Provide the [x, y] coordinate of the cell's center where the given text is located.  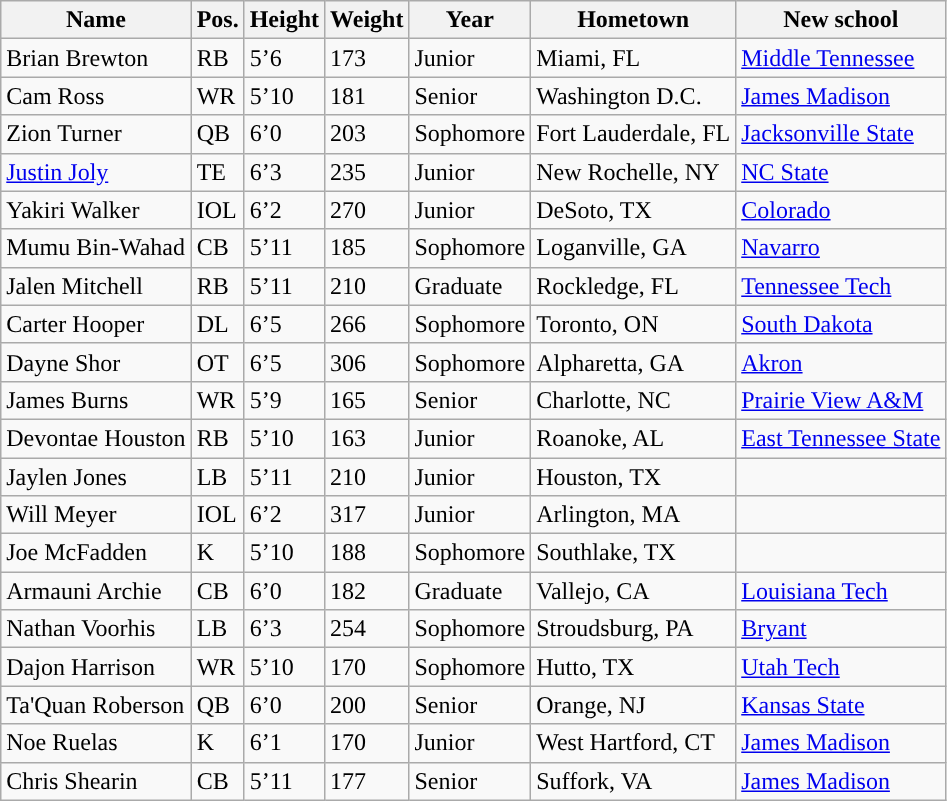
Southlake, TX [634, 553]
Miami, FL [634, 58]
Brian Brewton [96, 58]
Jaylen Jones [96, 477]
203 [367, 134]
Bryant [841, 629]
OT [218, 362]
Fort Lauderdale, FL [634, 134]
DL [218, 324]
317 [367, 515]
Noe Ruelas [96, 743]
Will Meyer [96, 515]
Pos. [218, 20]
182 [367, 591]
188 [367, 553]
6’1 [284, 743]
Jacksonville State [841, 134]
Devontae Houston [96, 438]
Orange, NJ [634, 705]
Navarro [841, 248]
235 [367, 172]
Stroudsburg, PA [634, 629]
East Tennessee State [841, 438]
Colorado [841, 210]
Charlotte, NC [634, 400]
177 [367, 781]
Cam Ross [96, 96]
Justin Joly [96, 172]
Hutto, TX [634, 667]
West Hartford, CT [634, 743]
Washington D.C. [634, 96]
Arlington, MA [634, 515]
Dayne Shor [96, 362]
New Rochelle, NY [634, 172]
New school [841, 20]
Akron [841, 362]
Name [96, 20]
Ta'Quan Roberson [96, 705]
Hometown [634, 20]
James Burns [96, 400]
254 [367, 629]
163 [367, 438]
Dajon Harrison [96, 667]
Roanoke, AL [634, 438]
Louisiana Tech [841, 591]
181 [367, 96]
Prairie View A&M [841, 400]
173 [367, 58]
Loganville, GA [634, 248]
South Dakota [841, 324]
Utah Tech [841, 667]
Joe McFadden [96, 553]
Tennessee Tech [841, 286]
DeSoto, TX [634, 210]
Chris Shearin [96, 781]
Height [284, 20]
Carter Hooper [96, 324]
266 [367, 324]
Middle Tennessee [841, 58]
306 [367, 362]
165 [367, 400]
Houston, TX [634, 477]
Rockledge, FL [634, 286]
Weight [367, 20]
Armauni Archie [96, 591]
Jalen Mitchell [96, 286]
Kansas State [841, 705]
Alpharetta, GA [634, 362]
Zion Turner [96, 134]
200 [367, 705]
Nathan Voorhis [96, 629]
5’6 [284, 58]
185 [367, 248]
Vallejo, CA [634, 591]
Mumu Bin-Wahad [96, 248]
NC State [841, 172]
Suffork, VA [634, 781]
Yakiri Walker [96, 210]
5’9 [284, 400]
Year [470, 20]
Toronto, ON [634, 324]
TE [218, 172]
270 [367, 210]
